From the cell containing the given text, extract its center point as (X, Y) coordinate. 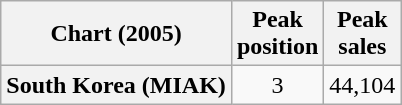
44,104 (362, 85)
Chart (2005) (116, 34)
Peak position (277, 34)
3 (277, 85)
Peak sales (362, 34)
South Korea (MIAK) (116, 85)
